Output the [X, Y] coordinate of the center of the cell containing the given text.  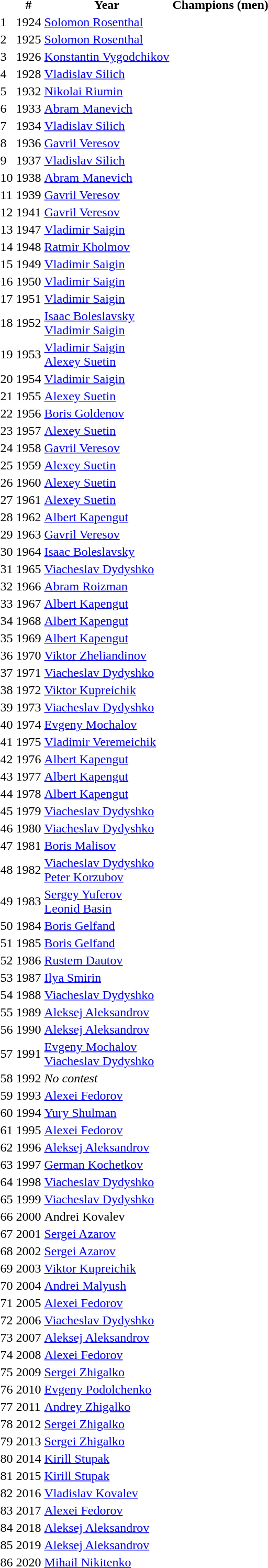
Andrey Zhigalko [107, 1407]
1932 [28, 91]
1928 [28, 74]
1926 [28, 57]
1956 [28, 413]
1974 [28, 725]
1938 [28, 178]
Boris Malisov [107, 846]
2009 [28, 1372]
Yury Shulman [107, 1113]
Viktor Zheliandinov [107, 655]
2002 [28, 1251]
1980 [28, 828]
Sergey Yuferov Leonid Basin [107, 901]
Viacheslav Dydyshko Peter Korzubov [107, 870]
Isaac Boleslavsky [107, 552]
Vladimir Saigin Alexey Suetin [107, 354]
1977 [28, 776]
1983 [28, 901]
1954 [28, 379]
1990 [28, 1029]
1950 [28, 281]
1966 [28, 586]
Ilya Smirin [107, 978]
2015 [28, 1476]
2010 [28, 1389]
1991 [28, 1054]
1962 [28, 517]
Rustem Dautov [107, 960]
1925 [28, 39]
1973 [28, 707]
1964 [28, 552]
1953 [28, 354]
2014 [28, 1459]
1968 [28, 621]
1967 [28, 604]
2005 [28, 1303]
1984 [28, 926]
1971 [28, 673]
1987 [28, 978]
1994 [28, 1113]
Andrei Malyush [107, 1286]
1924 [28, 22]
1995 [28, 1130]
1948 [28, 247]
1958 [28, 448]
1934 [28, 126]
2004 [28, 1286]
1941 [28, 212]
1998 [28, 1182]
1992 [28, 1078]
1965 [28, 569]
1999 [28, 1199]
1982 [28, 870]
1985 [28, 943]
2018 [28, 1528]
2001 [28, 1234]
Nikolai Riumin [107, 91]
German Kochetkov [107, 1165]
1936 [28, 143]
1933 [28, 108]
1961 [28, 500]
Abram Roizman [107, 586]
1975 [28, 742]
2008 [28, 1355]
1959 [28, 465]
Evgeny Podolchenko [107, 1389]
1957 [28, 431]
1949 [28, 264]
2019 [28, 1545]
2000 [28, 1216]
1951 [28, 299]
2017 [28, 1510]
1997 [28, 1165]
1939 [28, 195]
1960 [28, 483]
2012 [28, 1424]
1947 [28, 229]
1963 [28, 534]
1993 [28, 1095]
2011 [28, 1407]
2003 [28, 1268]
1972 [28, 690]
1969 [28, 638]
No contest [107, 1078]
1986 [28, 960]
1979 [28, 811]
2007 [28, 1337]
Boris Goldenov [107, 413]
Ratmir Kholmov [107, 247]
1988 [28, 995]
1996 [28, 1147]
1952 [28, 323]
1955 [28, 396]
Evgeny Mochalov [107, 725]
1978 [28, 794]
Andrei Kovalev [107, 1216]
1989 [28, 1012]
Vladislav Kovalev [107, 1493]
1981 [28, 846]
2016 [28, 1493]
2013 [28, 1441]
1937 [28, 160]
Isaac Boleslavsky Vladimir Saigin [107, 323]
Konstantin Vygodchikov [107, 57]
1976 [28, 759]
2006 [28, 1320]
1970 [28, 655]
Evgeny Mochalov Viacheslav Dydyshko [107, 1054]
Vladimir Veremeichik [107, 742]
